Capture the cell that displays the provided text and extract its [x, y] central coordinate. 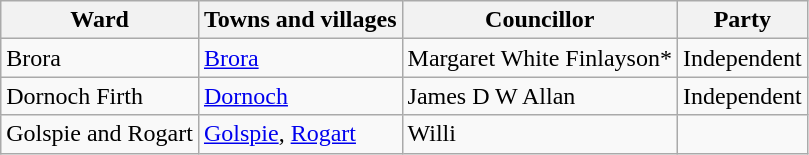
Willi [540, 134]
Party [742, 20]
Ward [100, 20]
Golspie and Rogart [100, 134]
James D W Allan [540, 96]
Golspie, Rogart [300, 134]
Margaret White Finlayson* [540, 58]
Dornoch Firth [100, 96]
Towns and villages [300, 20]
Dornoch [300, 96]
Councillor [540, 20]
